Search for the cell housing the specified text and yield its [x, y] center coordinate. 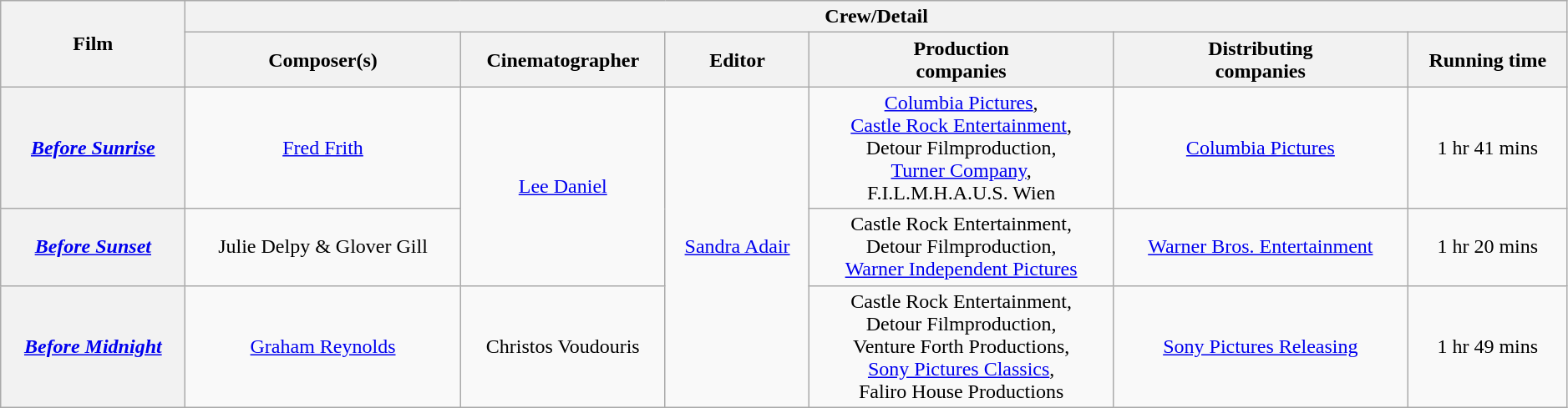
Before Sunset [94, 247]
1 hr 49 mins [1487, 346]
Warner Bros. Entertainment [1260, 247]
Columbia Pictures [1260, 148]
Before Sunrise [94, 148]
Film [94, 43]
Castle Rock Entertainment, Detour Filmproduction, Warner Independent Pictures [962, 247]
Fred Frith [322, 148]
Productioncompanies [962, 60]
Castle Rock Entertainment, Detour Filmproduction, Venture Forth Productions, Sony Pictures Classics, Faliro House Productions [962, 346]
1 hr 20 mins [1487, 247]
1 hr 41 mins [1487, 148]
Sony Pictures Releasing [1260, 346]
Running time [1487, 60]
Graham Reynolds [322, 346]
Crew/Detail [876, 17]
Christos Voudouris [563, 346]
Cinematographer [563, 60]
Lee Daniel [563, 186]
Distributingcompanies [1260, 60]
Sandra Adair [737, 247]
Columbia Pictures, Castle Rock Entertainment, Detour Filmproduction, Turner Company, F.I.L.M.H.A.U.S. Wien [962, 148]
Julie Delpy & Glover Gill [322, 247]
Before Midnight [94, 346]
Composer(s) [322, 60]
Editor [737, 60]
